Return (X, Y) of the center of cell containing provided text 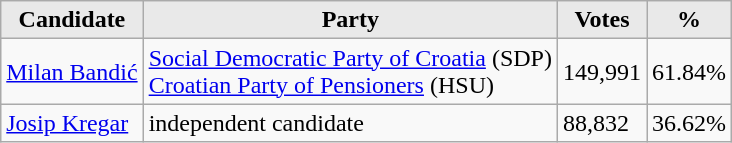
independent candidate (350, 123)
Party (350, 20)
Candidate (72, 20)
36.62% (688, 123)
Josip Kregar (72, 123)
149,991 (602, 72)
88,832 (602, 123)
% (688, 20)
Votes (602, 20)
Milan Bandić (72, 72)
61.84% (688, 72)
Social Democratic Party of Croatia (SDP)Croatian Party of Pensioners (HSU) (350, 72)
